Search for the cell housing the specified text and yield its [X, Y] center coordinate. 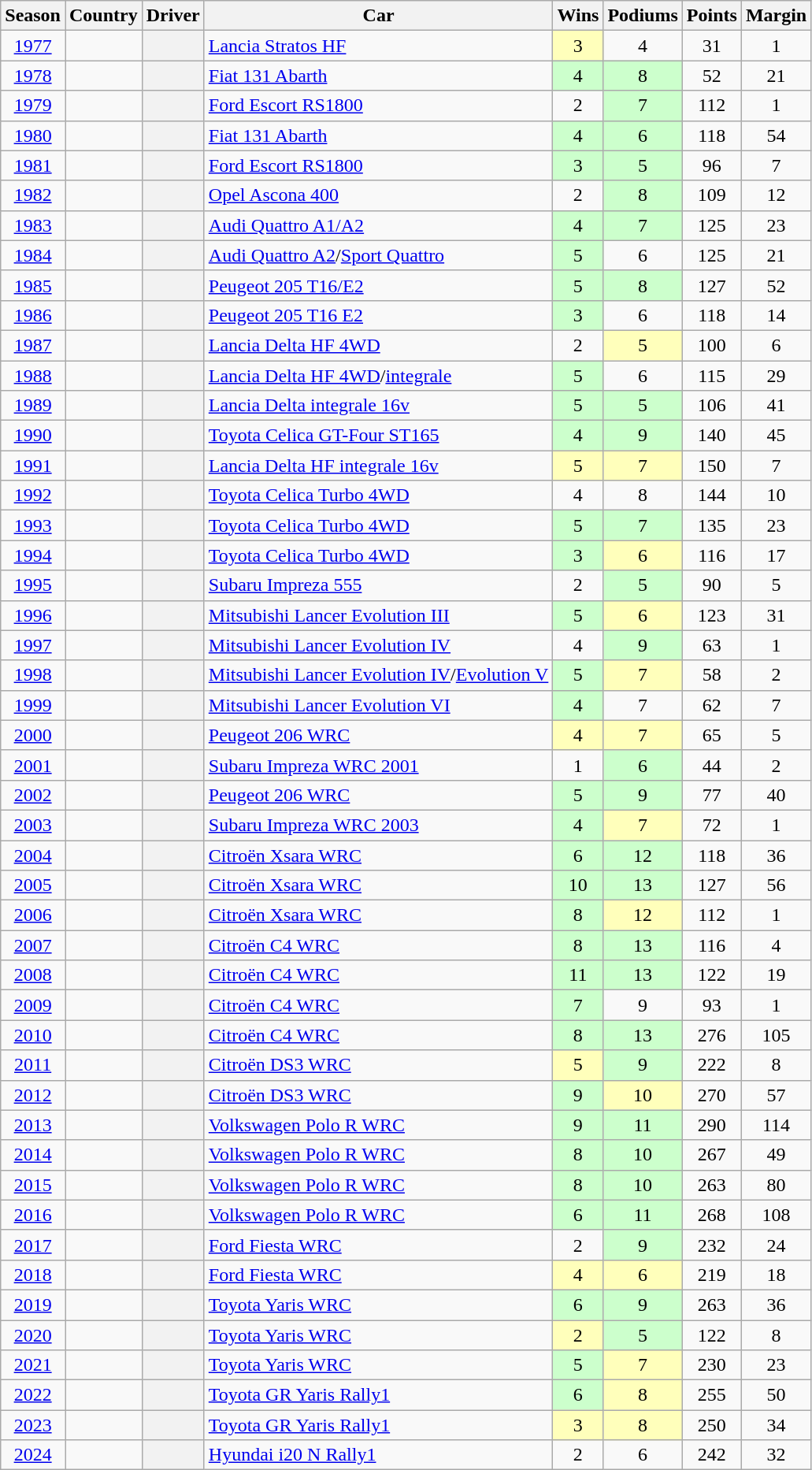
63 [712, 645]
270 [712, 1095]
2019 [33, 1305]
1992 [33, 496]
1980 [33, 135]
1981 [33, 165]
2014 [33, 1155]
1996 [33, 615]
290 [712, 1125]
17 [776, 555]
219 [712, 1275]
19 [776, 975]
29 [776, 376]
44 [712, 765]
Toyota Celica GT-Four ST165 [378, 436]
2023 [33, 1425]
2024 [33, 1455]
2016 [33, 1215]
1991 [33, 466]
242 [712, 1455]
1987 [33, 345]
1985 [33, 285]
Lancia Stratos HF [378, 46]
77 [712, 795]
Audi Quattro A1/A2 [378, 225]
Subaru Impreza 555 [378, 585]
1993 [33, 525]
Peugeot 205 T16/E2 [378, 285]
Subaru Impreza WRC 2001 [378, 765]
Opel Ascona 400 [378, 195]
Margin [776, 16]
Mitsubishi Lancer Evolution VI [378, 705]
2010 [33, 1035]
80 [776, 1185]
Country [103, 16]
109 [712, 195]
1998 [33, 675]
2018 [33, 1275]
2007 [33, 945]
1978 [33, 76]
1984 [33, 255]
96 [712, 165]
150 [712, 466]
Lancia Delta HF 4WD [378, 345]
93 [712, 1005]
267 [712, 1155]
1990 [33, 436]
Lancia Delta HF integrale 16v [378, 466]
1977 [33, 46]
Wins [578, 16]
2011 [33, 1065]
Peugeot 205 T16 E2 [378, 315]
105 [776, 1035]
2017 [33, 1245]
2015 [33, 1185]
222 [712, 1065]
2008 [33, 975]
14 [776, 315]
2005 [33, 885]
1979 [33, 106]
49 [776, 1155]
Mitsubishi Lancer Evolution III [378, 615]
Subaru Impreza WRC 2003 [378, 825]
250 [712, 1425]
58 [712, 675]
40 [776, 795]
45 [776, 436]
1988 [33, 376]
65 [712, 735]
2021 [33, 1365]
62 [712, 705]
34 [776, 1425]
50 [776, 1395]
2006 [33, 915]
230 [712, 1365]
1989 [33, 406]
72 [712, 825]
24 [776, 1245]
2013 [33, 1125]
1986 [33, 315]
123 [712, 615]
1995 [33, 585]
Driver [173, 16]
Podiums [643, 16]
2012 [33, 1095]
Points [712, 16]
255 [712, 1395]
Audi Quattro A2/Sport Quattro [378, 255]
Mitsubishi Lancer Evolution IV [378, 645]
2020 [33, 1335]
1997 [33, 645]
2002 [33, 795]
106 [712, 406]
Mitsubishi Lancer Evolution IV/Evolution V [378, 675]
2022 [33, 1395]
1994 [33, 555]
100 [712, 345]
2004 [33, 855]
232 [712, 1245]
268 [712, 1215]
Lancia Delta HF 4WD/integrale [378, 376]
114 [776, 1125]
57 [776, 1095]
56 [776, 885]
2009 [33, 1005]
276 [712, 1035]
Car [378, 16]
1982 [33, 195]
1999 [33, 705]
1983 [33, 225]
140 [712, 436]
Lancia Delta integrale 16v [378, 406]
2001 [33, 765]
144 [712, 496]
18 [776, 1275]
2000 [33, 735]
2003 [33, 825]
115 [712, 376]
Hyundai i20 N Rally1 [378, 1455]
41 [776, 406]
90 [712, 585]
Season [33, 16]
108 [776, 1215]
54 [776, 135]
135 [712, 525]
32 [776, 1455]
